Scan for the cell matching the given text and deliver its (X, Y) coordinate at center. 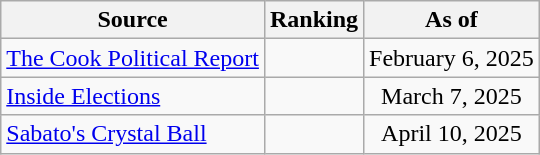
February 6, 2025 (452, 58)
Ranking (314, 20)
The Cook Political Report (133, 58)
April 10, 2025 (452, 134)
Source (133, 20)
Sabato's Crystal Ball (133, 134)
Inside Elections (133, 96)
As of (452, 20)
March 7, 2025 (452, 96)
